Return the [X, Y] coordinate for the center point of the cell that contains the specified text.  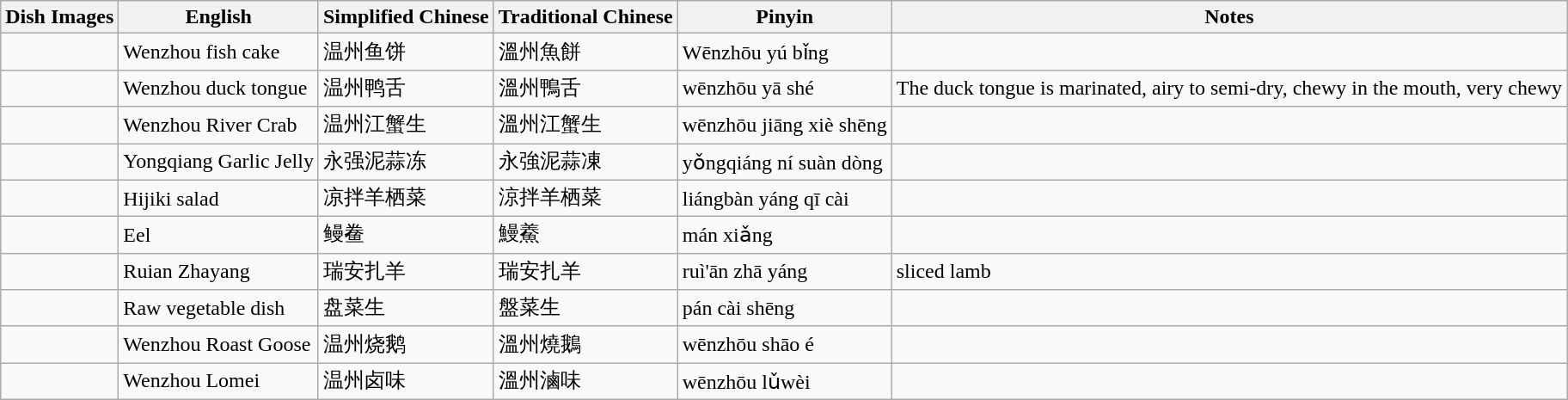
温州鱼饼 [406, 52]
Wēnzhōu yú bǐng [784, 52]
wēnzhōu yā shé [784, 88]
liángbàn yáng qī cài [784, 198]
English [218, 17]
Wenzhou River Crab [218, 126]
Notes [1229, 17]
yǒngqiáng ní suàn dòng [784, 162]
sliced lamb [1229, 272]
溫州鴨舌 [585, 88]
Traditional Chinese [585, 17]
wēnzhōu lǔwèi [784, 382]
wēnzhōu jiāng xiè shēng [784, 126]
温州江蟹生 [406, 126]
pán cài shēng [784, 308]
温州卤味 [406, 382]
涼拌羊栖菜 [585, 198]
温州烧鹅 [406, 344]
Eel [218, 236]
Dish Images [60, 17]
The duck tongue is marinated, airy to semi-dry, chewy in the mouth, very chewy [1229, 88]
永强泥蒜冻 [406, 162]
盘菜生 [406, 308]
Yongqiang Garlic Jelly [218, 162]
Simplified Chinese [406, 17]
Ruian Zhayang [218, 272]
mán xiǎng [784, 236]
溫州滷味 [585, 382]
Wenzhou Roast Goose [218, 344]
ruì'ān zhā yáng [784, 272]
凉拌羊栖菜 [406, 198]
盤菜生 [585, 308]
Wenzhou duck tongue [218, 88]
鰻鯗 [585, 236]
Wenzhou Lomei [218, 382]
Raw vegetable dish [218, 308]
Wenzhou fish cake [218, 52]
wēnzhōu shāo é [784, 344]
Pinyin [784, 17]
温州鸭舌 [406, 88]
永強泥蒜凍 [585, 162]
溫州魚餅 [585, 52]
鳗鲞 [406, 236]
溫州江蟹生 [585, 126]
溫州燒鵝 [585, 344]
Hijiki salad [218, 198]
